Return the (X, Y) coordinate for the center point of the cell that contains the specified text.  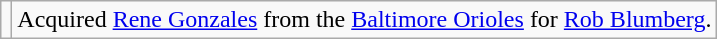
Acquired Rene Gonzales from the Baltimore Orioles for Rob Blumberg. (364, 20)
